Return the [x, y] coordinate for the center point of the cell that contains the specified text.  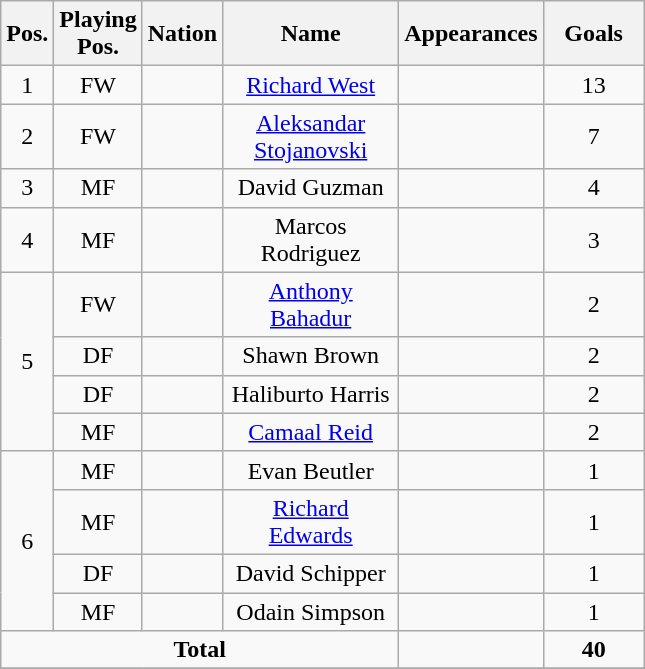
Total [200, 650]
David Schipper [311, 573]
Marcos Rodriguez [311, 240]
Playing Pos. [98, 34]
5 [28, 362]
7 [594, 136]
Shawn Brown [311, 356]
40 [594, 650]
13 [594, 85]
Goals [594, 34]
Camaal Reid [311, 432]
David Guzman [311, 188]
Evan Beutler [311, 470]
Name [311, 34]
Odain Simpson [311, 611]
Richard Edwards [311, 522]
Haliburto Harris [311, 394]
Pos. [28, 34]
Nation [182, 34]
Anthony Bahadur [311, 304]
6 [28, 540]
Appearances [471, 34]
Richard West [311, 85]
Aleksandar Stojanovski [311, 136]
